Determine the [x, y] coordinate at the center of the cell enclosing the given text.  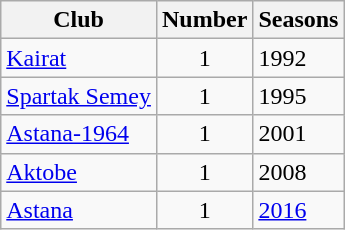
2001 [298, 134]
Astana [79, 210]
Club [79, 20]
Seasons [298, 20]
Aktobe [79, 172]
1995 [298, 96]
Spartak Semey [79, 96]
1992 [298, 58]
Number [204, 20]
2008 [298, 172]
Astana-1964 [79, 134]
Kairat [79, 58]
2016 [298, 210]
